Return [X, Y] of the center of cell containing provided text 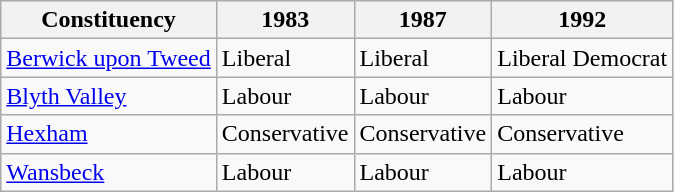
Wansbeck [109, 172]
Liberal Democrat [582, 58]
Berwick upon Tweed [109, 58]
Blyth Valley [109, 96]
Constituency [109, 20]
Hexham [109, 134]
1992 [582, 20]
1983 [285, 20]
1987 [423, 20]
